Identify which cell holds the provided text, then report its [X, Y] central coordinate. 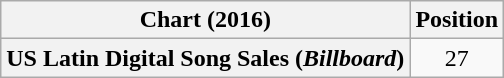
Chart (2016) [206, 20]
Position [457, 20]
27 [457, 58]
US Latin Digital Song Sales (Billboard) [206, 58]
